Pinpoint the cell where the given text exists, returning its (X, Y) midpoint coordinate. 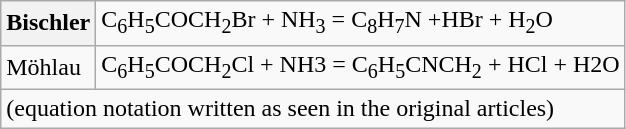
Bischler (48, 23)
(equation notation written as seen in the original articles) (313, 108)
C6H5COCH2Cl + NH3 = C6H5CNCH2 + HCl + H2O (360, 67)
Möhlau (48, 67)
C6H5COCH2Br + NH3 = C8H7N +HBr + H2O (360, 23)
